Provide the (x, y) coordinate of the cell's center where the given text is located.  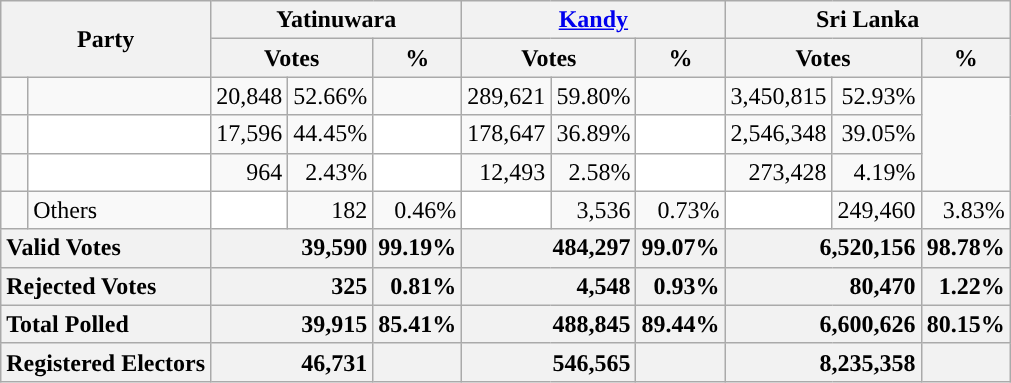
0.73% (680, 210)
99.07% (680, 248)
44.45% (330, 134)
39,590 (292, 248)
3,450,815 (778, 96)
2.43% (330, 172)
17,596 (250, 134)
39,915 (292, 324)
Yatinuwara (336, 20)
484,297 (549, 248)
0.46% (418, 210)
273,428 (778, 172)
Rejected Votes (106, 286)
98.78% (966, 248)
85.41% (418, 324)
3,536 (594, 210)
964 (250, 172)
Kandy (594, 20)
488,845 (549, 324)
80.15% (966, 324)
546,565 (549, 362)
182 (330, 210)
2,546,348 (778, 134)
Others (120, 210)
1.22% (966, 286)
46,731 (292, 362)
249,460 (876, 210)
0.93% (680, 286)
99.19% (418, 248)
6,520,156 (823, 248)
178,647 (506, 134)
52.66% (330, 96)
6,600,626 (823, 324)
8,235,358 (823, 362)
4,548 (549, 286)
4.19% (876, 172)
89.44% (680, 324)
0.81% (418, 286)
52.93% (876, 96)
Party (106, 39)
2.58% (594, 172)
12,493 (506, 172)
289,621 (506, 96)
36.89% (594, 134)
3.83% (966, 210)
39.05% (876, 134)
325 (292, 286)
59.80% (594, 96)
Sri Lanka (868, 20)
Valid Votes (106, 248)
Registered Electors (106, 362)
20,848 (250, 96)
Total Polled (106, 324)
80,470 (823, 286)
